Determine the (x, y) coordinate at the center of the cell enclosing the given text.  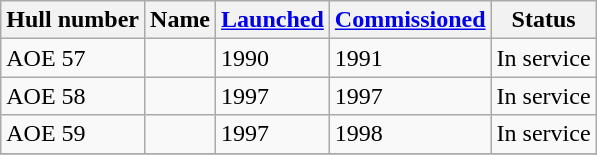
1990 (273, 58)
1991 (410, 58)
Launched (273, 20)
AOE 57 (73, 58)
Hull number (73, 20)
AOE 59 (73, 134)
AOE 58 (73, 96)
Status (544, 20)
1998 (410, 134)
Commissioned (410, 20)
Name (180, 20)
